Return the [x, y] coordinate for the center point of the cell that contains the specified text.  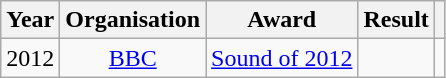
Award [282, 20]
BBC [133, 58]
Organisation [133, 20]
Year [30, 20]
2012 [30, 58]
Result [396, 20]
Sound of 2012 [282, 58]
